Search for the cell housing the specified text and yield its [X, Y] center coordinate. 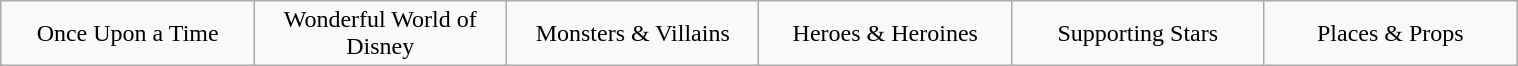
Supporting Stars [1138, 34]
Wonderful World of Disney [380, 34]
Places & Props [1390, 34]
Once Upon a Time [128, 34]
Heroes & Heroines [886, 34]
Monsters & Villains [632, 34]
